Output the (X, Y) coordinate of the center of the cell containing the given text.  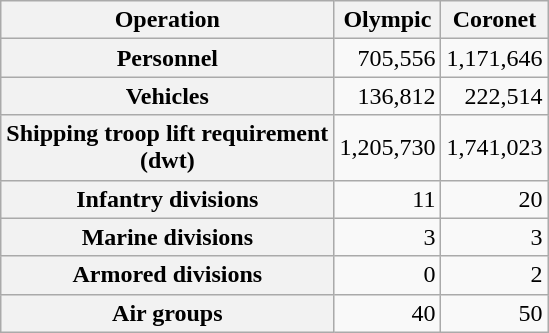
Air groups (168, 313)
Personnel (168, 58)
Coronet (494, 20)
Armored divisions (168, 275)
1,741,023 (494, 148)
Vehicles (168, 96)
136,812 (388, 96)
11 (388, 199)
Infantry divisions (168, 199)
Olympic (388, 20)
2 (494, 275)
50 (494, 313)
40 (388, 313)
Marine divisions (168, 237)
0 (388, 275)
20 (494, 199)
1,205,730 (388, 148)
705,556 (388, 58)
1,171,646 (494, 58)
222,514 (494, 96)
Shipping troop lift requirement(dwt) (168, 148)
Operation (168, 20)
